Find where the given text appears and provide that cell's center as [x, y] coordinate. 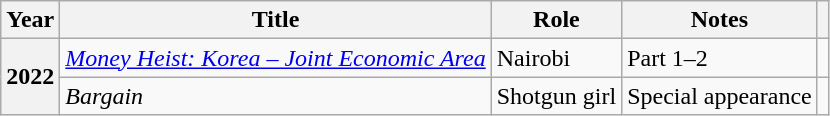
Bargain [276, 96]
Part 1–2 [720, 58]
Shotgun girl [556, 96]
2022 [30, 77]
Year [30, 20]
Role [556, 20]
Money Heist: Korea – Joint Economic Area [276, 58]
Nairobi [556, 58]
Title [276, 20]
Special appearance [720, 96]
Notes [720, 20]
